For the text-containing cell, return its midpoint in (X, Y) coordinate format. 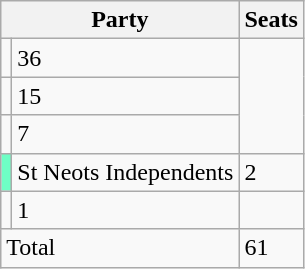
36 (126, 58)
Seats (271, 20)
7 (126, 134)
Party (120, 20)
61 (271, 248)
2 (271, 172)
St Neots Independents (126, 172)
Total (120, 248)
1 (126, 210)
15 (126, 96)
